From the cell containing the given text, extract its center point as (x, y) coordinate. 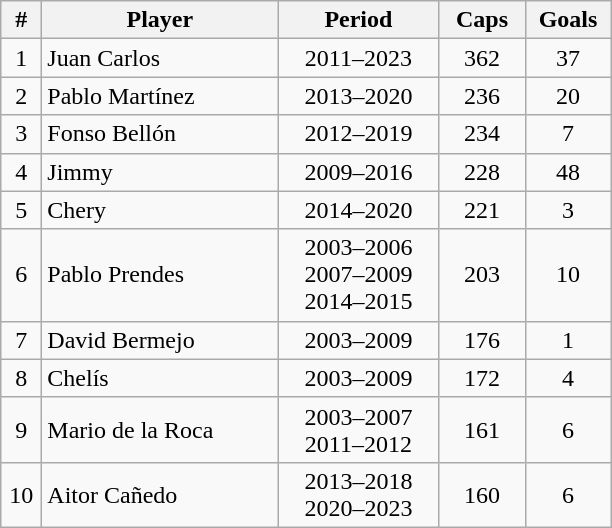
2003–20072011–2012 (358, 430)
Aitor Cañedo (160, 494)
176 (482, 340)
Chelís (160, 378)
9 (22, 430)
2014–2020 (358, 210)
Chery (160, 210)
2011–2023 (358, 58)
Juan Carlos (160, 58)
48 (568, 172)
37 (568, 58)
Fonso Bellón (160, 134)
# (22, 20)
160 (482, 494)
5 (22, 210)
203 (482, 275)
228 (482, 172)
Goals (568, 20)
2012–2019 (358, 134)
Mario de la Roca (160, 430)
362 (482, 58)
Pablo Prendes (160, 275)
236 (482, 96)
Pablo Martínez (160, 96)
8 (22, 378)
2013–20182020–2023 (358, 494)
2003–20062007–20092014–2015 (358, 275)
Player (160, 20)
2009–2016 (358, 172)
20 (568, 96)
2 (22, 96)
172 (482, 378)
2013–2020 (358, 96)
Period (358, 20)
221 (482, 210)
Jimmy (160, 172)
234 (482, 134)
David Bermejo (160, 340)
Caps (482, 20)
161 (482, 430)
